Provide the [x, y] coordinate of the cell's center where the given text is located.  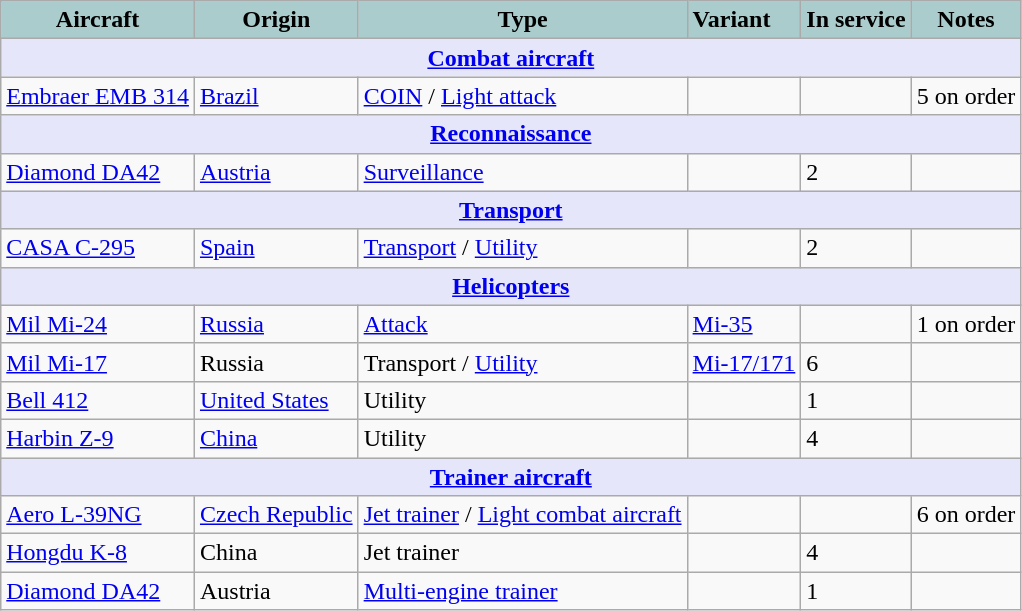
Aircraft [98, 20]
Harbin Z-9 [98, 438]
Mi-17/171 [744, 362]
Aero L-39NG [98, 515]
In service [856, 20]
Hongdu K-8 [98, 553]
Transport [511, 210]
Notes [966, 20]
6 on order [966, 515]
CASA C-295 [98, 248]
Embraer EMB 314 [98, 96]
Mil Mi-24 [98, 324]
Type [522, 20]
1 on order [966, 324]
6 [856, 362]
Bell 412 [98, 400]
Combat aircraft [511, 58]
Czech Republic [276, 515]
Jet trainer [522, 553]
Helicopters [511, 286]
COIN / Light attack [522, 96]
Origin [276, 20]
Variant [744, 20]
Brazil [276, 96]
5 on order [966, 96]
Trainer aircraft [511, 477]
Surveillance [522, 172]
United States [276, 400]
Reconnaissance [511, 134]
Spain [276, 248]
Mi-35 [744, 324]
Mil Mi-17 [98, 362]
Attack [522, 324]
Multi-engine trainer [522, 591]
Jet trainer / Light combat aircraft [522, 515]
